Provide the [x, y] coordinate of the cell's center where the given text is located.  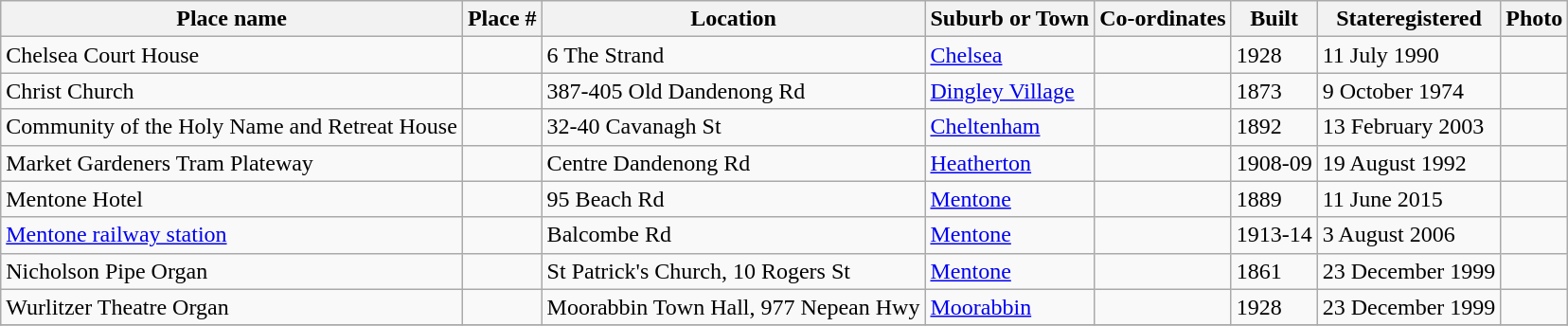
6 The Strand [733, 55]
3 August 2006 [1409, 235]
11 July 1990 [1409, 55]
19 August 1992 [1409, 163]
Cheltenham [1009, 127]
9 October 1974 [1409, 91]
Community of the Holy Name and Retreat House [232, 127]
1913-14 [1274, 235]
St Patrick's Church, 10 Rogers St [733, 271]
95 Beach Rd [733, 199]
1873 [1274, 91]
Place # [502, 19]
Mentone railway station [232, 235]
11 June 2015 [1409, 199]
Balcombe Rd [733, 235]
Photo [1534, 19]
Location [733, 19]
13 February 2003 [1409, 127]
Place name [232, 19]
1908-09 [1274, 163]
Wurlitzer Theatre Organ [232, 307]
Moorabbin Town Hall, 977 Nepean Hwy [733, 307]
Co-ordinates [1163, 19]
32-40 Cavanagh St [733, 127]
Chelsea Court House [232, 55]
Heatherton [1009, 163]
1861 [1274, 271]
Nicholson Pipe Organ [232, 271]
Mentone Hotel [232, 199]
1892 [1274, 127]
Moorabbin [1009, 307]
Centre Dandenong Rd [733, 163]
Market Gardeners Tram Plateway [232, 163]
Built [1274, 19]
Suburb or Town [1009, 19]
387-405 Old Dandenong Rd [733, 91]
1889 [1274, 199]
Chelsea [1009, 55]
Dingley Village [1009, 91]
Stateregistered [1409, 19]
Christ Church [232, 91]
